For the text-containing cell, return its midpoint in (x, y) coordinate format. 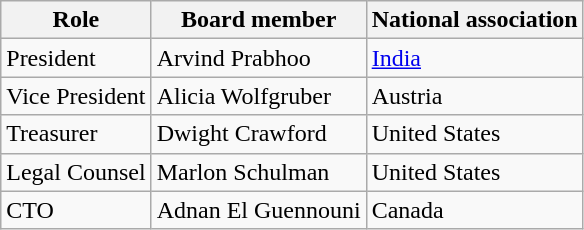
Adnan El Guennouni (258, 210)
Legal Counsel (76, 172)
Vice President (76, 96)
National association (474, 20)
Treasurer (76, 134)
President (76, 58)
Canada (474, 210)
Alicia Wolfgruber (258, 96)
India (474, 58)
Board member (258, 20)
Role (76, 20)
Arvind Prabhoo (258, 58)
Marlon Schulman (258, 172)
Austria (474, 96)
Dwight Crawford (258, 134)
CTO (76, 210)
